Search for the cell housing the specified text and yield its [X, Y] center coordinate. 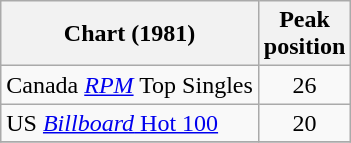
US Billboard Hot 100 [130, 123]
20 [304, 123]
Canada RPM Top Singles [130, 85]
Chart (1981) [130, 34]
Peakposition [304, 34]
26 [304, 85]
